Determine the (X, Y) coordinate at the center of the cell enclosing the given text.  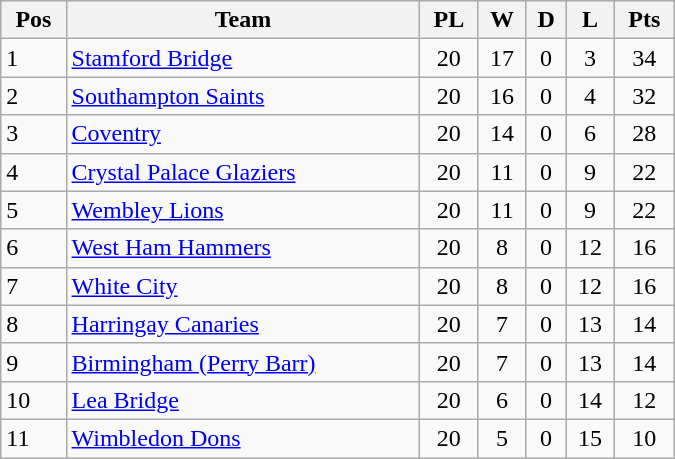
17 (502, 58)
2 (34, 96)
Pos (34, 20)
Coventry (243, 134)
PL (449, 20)
West Ham Hammers (243, 248)
28 (644, 134)
White City (243, 286)
Team (243, 20)
Stamford Bridge (243, 58)
Crystal Palace Glaziers (243, 172)
Pts (644, 20)
Lea Bridge (243, 400)
32 (644, 96)
Harringay Canaries (243, 324)
Southampton Saints (243, 96)
34 (644, 58)
W (502, 20)
15 (590, 438)
1 (34, 58)
Wembley Lions (243, 210)
D (546, 20)
L (590, 20)
Birmingham (Perry Barr) (243, 362)
Wimbledon Dons (243, 438)
